Extract the (X, Y) coordinate from the center of the cell holding the provided text.  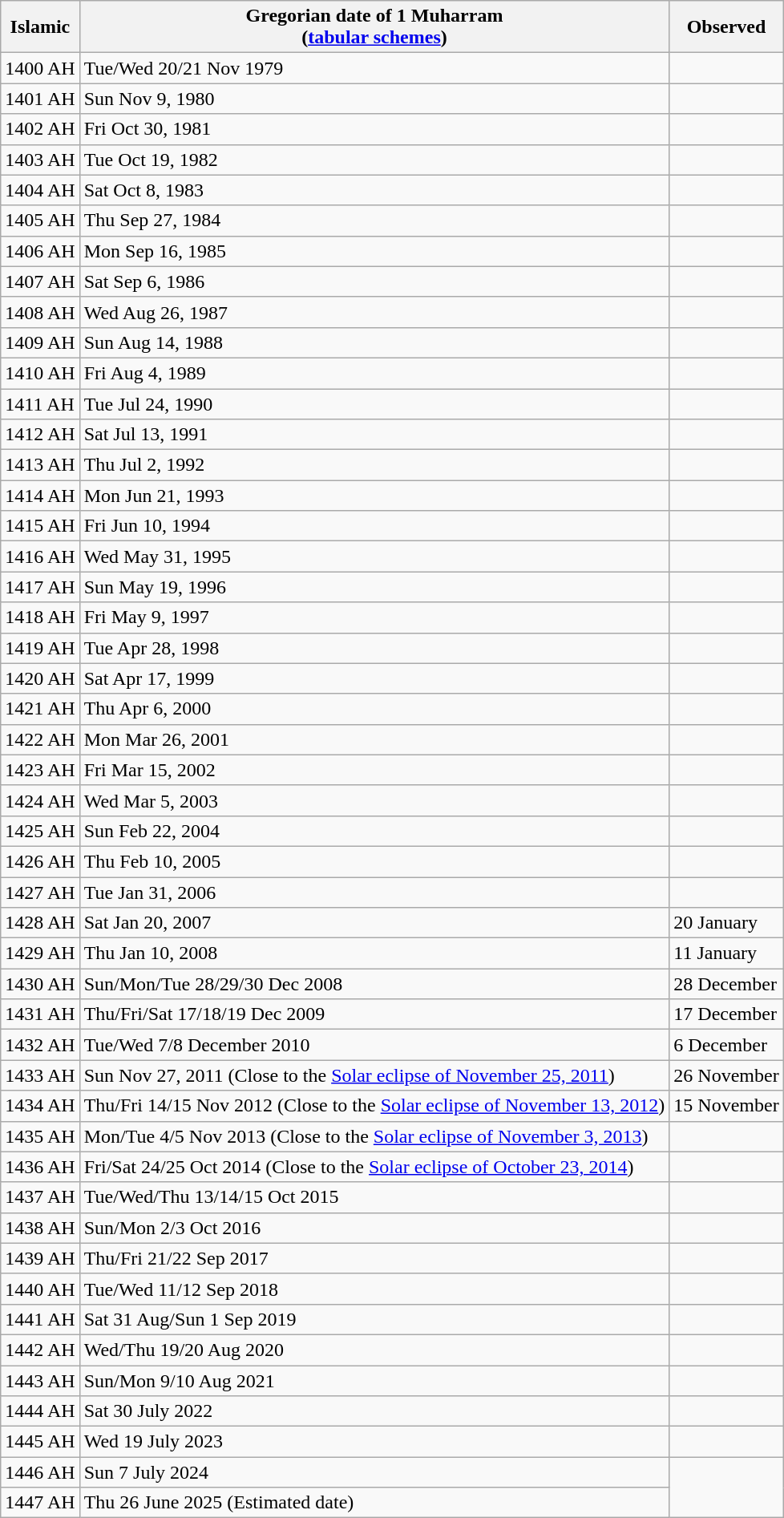
1426 AH (40, 861)
Sun Nov 9, 1980 (374, 99)
Sun/Mon 2/3 Oct 2016 (374, 1228)
Sat 31 Aug/Sun 1 Sep 2019 (374, 1319)
Wed May 31, 1995 (374, 557)
Islamic (40, 27)
1440 AH (40, 1289)
Sun/Mon/Tue 28/29/30 Dec 2008 (374, 984)
Thu Apr 6, 2000 (374, 709)
Thu 26 June 2025 (Estimated date) (374, 1503)
Tue Jan 31, 2006 (374, 893)
1424 AH (40, 800)
1400 AH (40, 68)
1433 AH (40, 1075)
1444 AH (40, 1411)
1423 AH (40, 770)
1427 AH (40, 893)
Wed Aug 26, 1987 (374, 312)
Thu/Fri 21/22 Sep 2017 (374, 1258)
1430 AH (40, 984)
Tue/Wed 11/12 Sep 2018 (374, 1289)
1402 AH (40, 129)
1436 AH (40, 1167)
Fri Jun 10, 1994 (374, 526)
1421 AH (40, 709)
20 January (726, 923)
1445 AH (40, 1442)
1443 AH (40, 1380)
Mon/Tue 4/5 Nov 2013 (Close to the Solar eclipse of November 3, 2013) (374, 1136)
1434 AH (40, 1106)
Mon Mar 26, 2001 (374, 739)
1410 AH (40, 373)
Sat Jul 13, 1991 (374, 435)
1413 AH (40, 465)
1432 AH (40, 1045)
1419 AH (40, 648)
Tue/Wed 7/8 December 2010 (374, 1045)
Mon Sep 16, 1985 (374, 251)
Mon Jun 21, 1993 (374, 496)
1418 AH (40, 617)
1407 AH (40, 281)
Sat Oct 8, 1983 (374, 190)
1420 AH (40, 678)
1442 AH (40, 1350)
1439 AH (40, 1258)
Sun Feb 22, 2004 (374, 831)
Sat Jan 20, 2007 (374, 923)
1404 AH (40, 190)
Fri May 9, 1997 (374, 617)
1406 AH (40, 251)
28 December (726, 984)
1422 AH (40, 739)
Fri Mar 15, 2002 (374, 770)
Sat Sep 6, 1986 (374, 281)
1446 AH (40, 1472)
Fri Oct 30, 1981 (374, 129)
1415 AH (40, 526)
Wed 19 July 2023 (374, 1442)
1403 AH (40, 160)
1441 AH (40, 1319)
Sat 30 July 2022 (374, 1411)
11 January (726, 953)
1416 AH (40, 557)
Sun/Mon 9/10 Aug 2021 (374, 1380)
Sun 7 July 2024 (374, 1472)
Fri Aug 4, 1989 (374, 373)
Thu/Fri 14/15 Nov 2012 (Close to the Solar eclipse of November 13, 2012) (374, 1106)
Tue Apr 28, 1998 (374, 648)
Thu Sep 27, 1984 (374, 221)
1428 AH (40, 923)
Tue Jul 24, 1990 (374, 403)
Tue/Wed/Thu 13/14/15 Oct 2015 (374, 1197)
Tue Oct 19, 1982 (374, 160)
Gregorian date of 1 Muharram(tabular schemes) (374, 27)
Wed Mar 5, 2003 (374, 800)
15 November (726, 1106)
1405 AH (40, 221)
Thu Jan 10, 2008 (374, 953)
1438 AH (40, 1228)
Sat Apr 17, 1999 (374, 678)
Wed/Thu 19/20 Aug 2020 (374, 1350)
Sun Aug 14, 1988 (374, 342)
1447 AH (40, 1503)
1412 AH (40, 435)
1414 AH (40, 496)
Observed (726, 27)
Thu Feb 10, 2005 (374, 861)
Tue/Wed 20/21 Nov 1979 (374, 68)
Thu/Fri/Sat 17/18/19 Dec 2009 (374, 1014)
17 December (726, 1014)
6 December (726, 1045)
1437 AH (40, 1197)
1435 AH (40, 1136)
1429 AH (40, 953)
1431 AH (40, 1014)
Sun May 19, 1996 (374, 587)
1401 AH (40, 99)
1417 AH (40, 587)
1409 AH (40, 342)
1411 AH (40, 403)
26 November (726, 1075)
Thu Jul 2, 1992 (374, 465)
1408 AH (40, 312)
1425 AH (40, 831)
Fri/Sat 24/25 Oct 2014 (Close to the Solar eclipse of October 23, 2014) (374, 1167)
Sun Nov 27, 2011 (Close to the Solar eclipse of November 25, 2011) (374, 1075)
